Locate the cell with the specified text and output its [x, y] center coordinate. 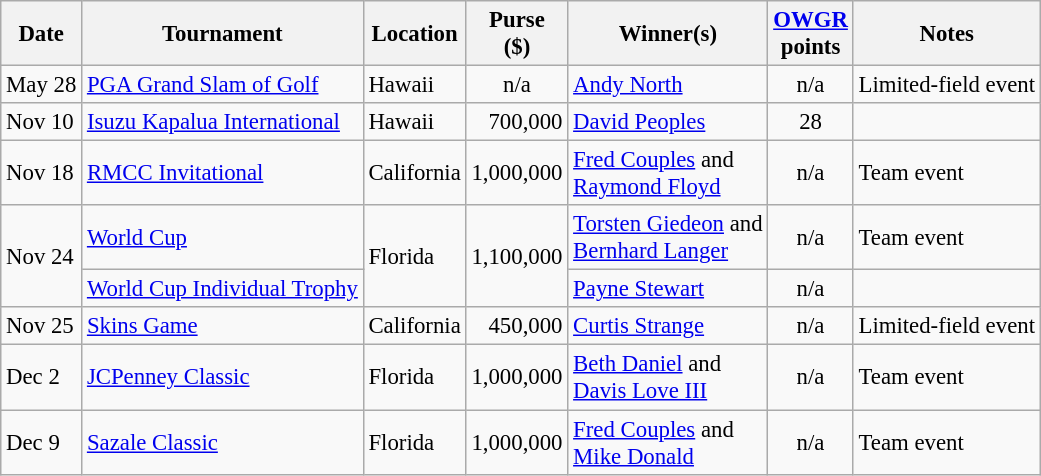
Payne Stewart [668, 289]
Beth Daniel and Davis Love III [668, 378]
Nov 18 [42, 174]
May 28 [42, 85]
Dec 9 [42, 442]
Fred Couples and Raymond Floyd [668, 174]
David Peoples [668, 122]
Nov 24 [42, 256]
700,000 [517, 122]
PGA Grand Slam of Golf [223, 85]
1,100,000 [517, 256]
Notes [946, 34]
Nov 25 [42, 327]
450,000 [517, 327]
RMCC Invitational [223, 174]
Purse($) [517, 34]
OWGRpoints [810, 34]
Andy North [668, 85]
Isuzu Kapalua International [223, 122]
Winner(s) [668, 34]
Curtis Strange [668, 327]
JCPenney Classic [223, 378]
Dec 2 [42, 378]
28 [810, 122]
Torsten Giedeon and Bernhard Langer [668, 238]
Nov 10 [42, 122]
Sazale Classic [223, 442]
Date [42, 34]
Fred Couples and Mike Donald [668, 442]
World Cup [223, 238]
Location [414, 34]
Tournament [223, 34]
World Cup Individual Trophy [223, 289]
Skins Game [223, 327]
